Detect which cell encompasses the target text, then output its (x, y) center coordinate. 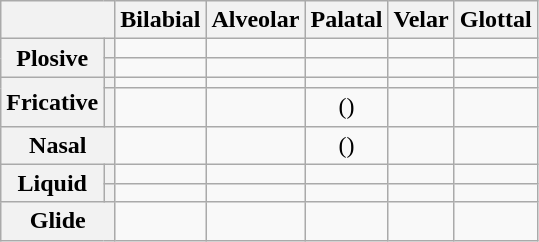
Fricative (52, 102)
Glide (58, 221)
Palatal (346, 20)
Alveolar (256, 20)
Bilabial (160, 20)
Velar (421, 20)
Nasal (58, 145)
Plosive (52, 58)
Glottal (496, 20)
Liquid (52, 183)
